From the cell containing the given text, extract its center point as [x, y] coordinate. 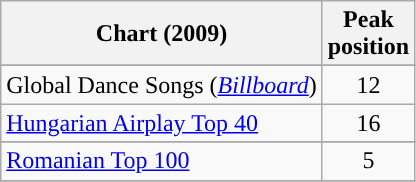
Peakposition [368, 34]
Chart (2009) [162, 34]
16 [368, 123]
Hungarian Airplay Top 40 [162, 123]
12 [368, 85]
5 [368, 161]
Romanian Top 100 [162, 161]
Global Dance Songs (Billboard) [162, 85]
